Find where the given text appears and provide that cell's center as (x, y) coordinate. 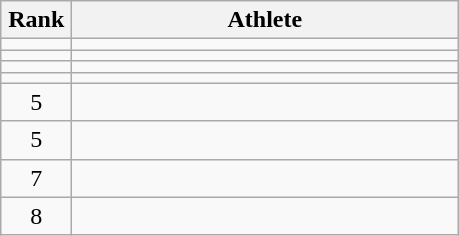
8 (36, 216)
Rank (36, 20)
Athlete (265, 20)
7 (36, 178)
